From the cell containing the given text, extract its center point as [x, y] coordinate. 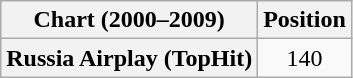
Russia Airplay (TopHit) [130, 58]
140 [305, 58]
Position [305, 20]
Chart (2000–2009) [130, 20]
